Pinpoint the cell where the given text exists, returning its [x, y] midpoint coordinate. 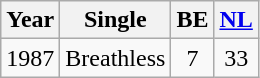
Single [116, 20]
33 [236, 58]
Breathless [116, 58]
7 [192, 58]
BE [192, 20]
NL [236, 20]
1987 [30, 58]
Year [30, 20]
